Detect which cell encompasses the target text, then output its [x, y] center coordinate. 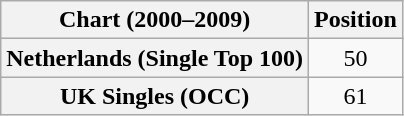
50 [356, 58]
Chart (2000–2009) [155, 20]
Position [356, 20]
Netherlands (Single Top 100) [155, 58]
UK Singles (OCC) [155, 96]
61 [356, 96]
